From the cell containing the given text, extract its center point as (x, y) coordinate. 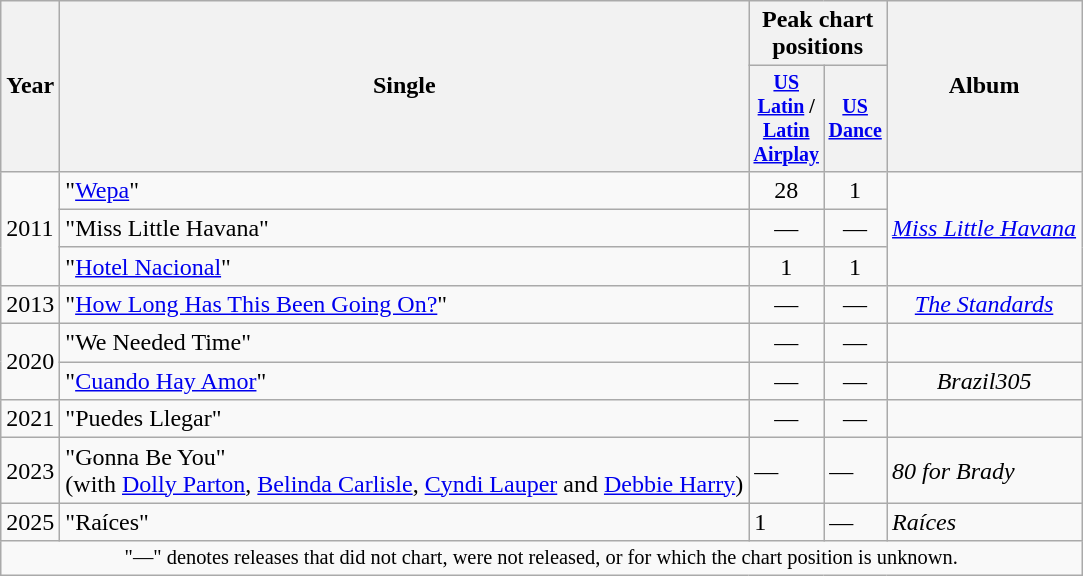
"—" denotes releases that did not chart, were not released, or for which the chart position is unknown. (542, 558)
2023 (30, 470)
"Raíces" (404, 522)
Raíces (984, 522)
The Standards (984, 304)
Album (984, 86)
28 (786, 190)
USLatin / Latin Airplay (786, 118)
"Wepa" (404, 190)
2013 (30, 304)
2025 (30, 522)
USDance (856, 118)
Year (30, 86)
2011 (30, 228)
Brazil305 (984, 381)
"We Needed Time" (404, 343)
"Hotel Nacional" (404, 266)
"How Long Has This Been Going On?" (404, 304)
2021 (30, 419)
80 for Brady (984, 470)
"Cuando Hay Amor" (404, 381)
2020 (30, 362)
Single (404, 86)
"Miss Little Havana" (404, 228)
"Puedes Llegar" (404, 419)
"Gonna Be You"(with Dolly Parton, Belinda Carlisle, Cyndi Lauper and Debbie Harry) (404, 470)
Miss Little Havana (984, 228)
Peak chart positions (818, 34)
